Identify which cell holds the provided text, then report its [x, y] central coordinate. 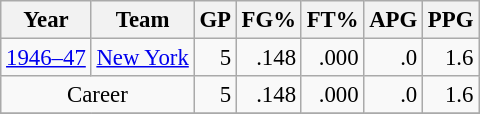
Year [46, 20]
Career [98, 95]
GP [215, 20]
1946–47 [46, 58]
Team [142, 20]
PPG [451, 20]
FT% [332, 20]
New York [142, 58]
APG [394, 20]
FG% [268, 20]
